Scan for the cell matching the given text and deliver its [x, y] coordinate at center. 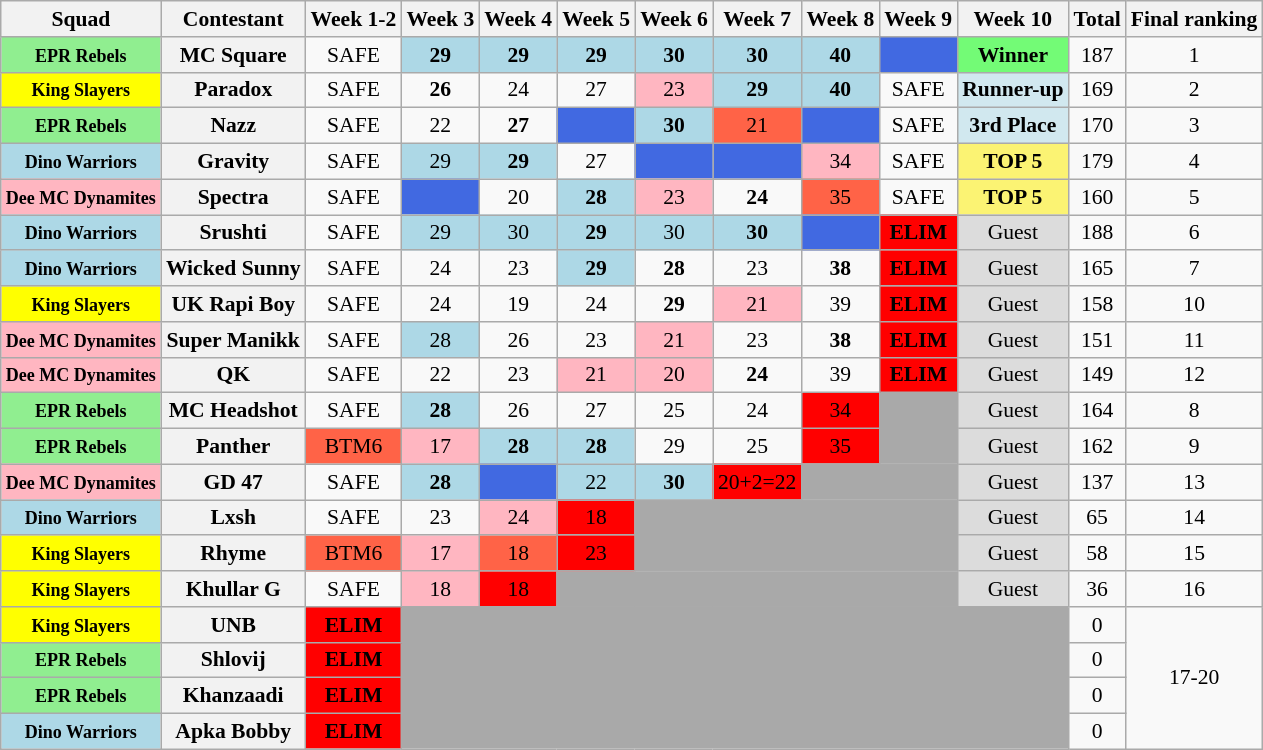
MC Square [234, 55]
20+2=22 [757, 482]
8 [1194, 411]
149 [1096, 375]
165 [1096, 269]
Week 1-2 [354, 19]
58 [1096, 554]
Lxsh [234, 518]
Apka Bobby [234, 732]
Wicked Sunny [234, 269]
Squad [81, 19]
9 [1194, 447]
11 [1194, 340]
UNB [234, 625]
36 [1096, 589]
Spectra [234, 197]
Panther [234, 447]
19 [518, 304]
5 [1194, 197]
Week 10 [1012, 19]
4 [1194, 162]
Total [1096, 19]
2 [1194, 90]
169 [1096, 90]
12 [1194, 375]
164 [1096, 411]
Week 9 [918, 19]
179 [1096, 162]
Khullar G [234, 589]
Nazz [234, 126]
3rd Place [1012, 126]
170 [1096, 126]
162 [1096, 447]
QK [234, 375]
10 [1194, 304]
Super Manikk [234, 340]
7 [1194, 269]
Winner [1012, 55]
Week 3 [440, 19]
Week 6 [674, 19]
Srushti [234, 233]
Week 5 [596, 19]
1 [1194, 55]
Gravity [234, 162]
Khanzaadi [234, 696]
Week 8 [840, 19]
Paradox [234, 90]
158 [1096, 304]
Week 4 [518, 19]
Final ranking [1194, 19]
13 [1194, 482]
GD 47 [234, 482]
UK Rapi Boy [234, 304]
Shlovij [234, 660]
17-20 [1194, 678]
160 [1096, 197]
65 [1096, 518]
6 [1194, 233]
Runner-up [1012, 90]
187 [1096, 55]
151 [1096, 340]
Contestant [234, 19]
16 [1194, 589]
3 [1194, 126]
15 [1194, 554]
MC Headshot [234, 411]
Week 7 [757, 19]
137 [1096, 482]
Rhyme [234, 554]
14 [1194, 518]
188 [1096, 233]
